Identify which cell holds the provided text, then report its [X, Y] central coordinate. 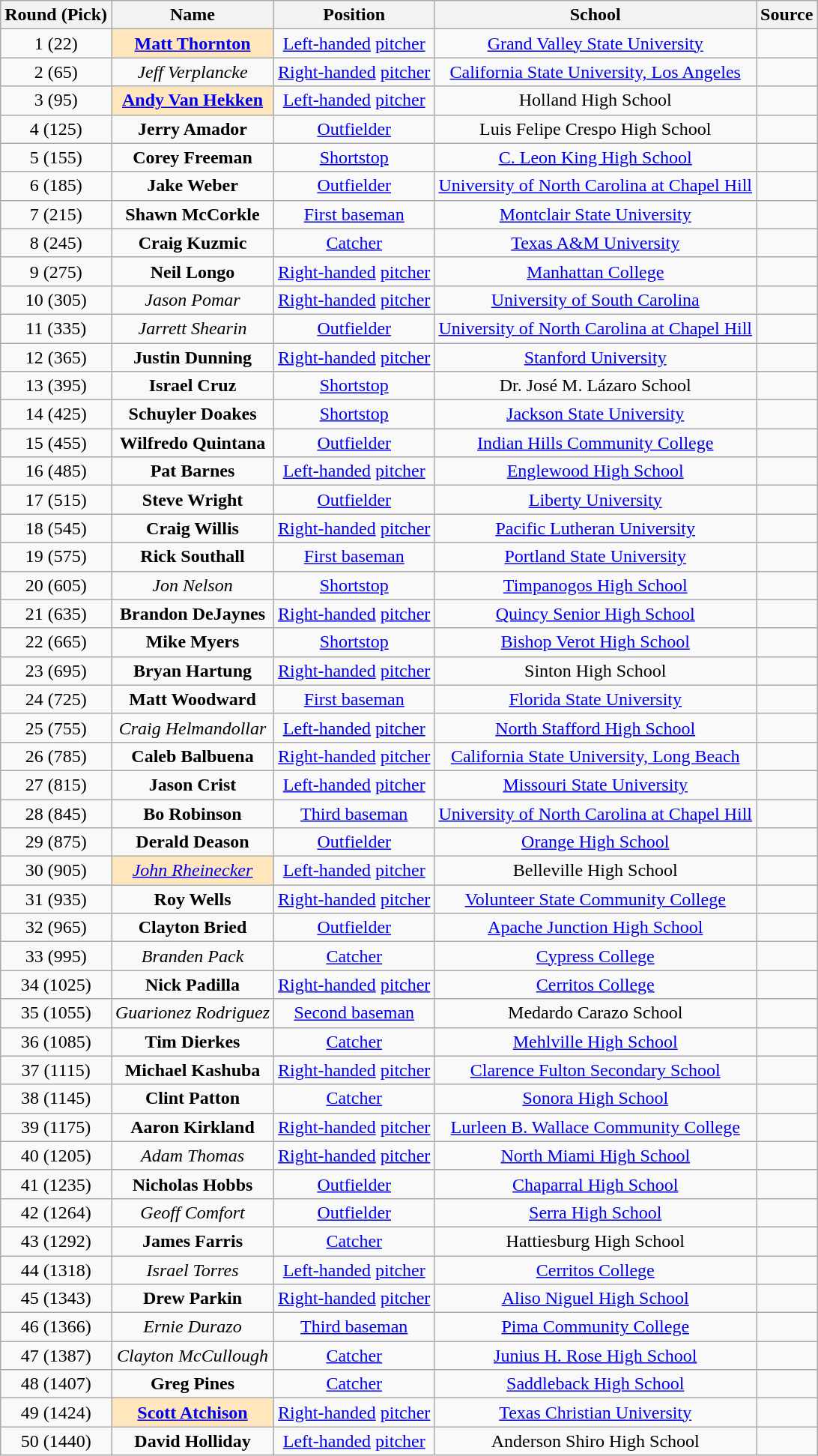
24 (725) [56, 699]
Craig Willis [192, 528]
Nicholas Hobbs [192, 1184]
Liberty University [596, 500]
Grand Valley State University [596, 43]
Luis Felipe Crespo High School [596, 129]
Adam Thomas [192, 1156]
Rick Southall [192, 557]
California State University, Los Angeles [596, 72]
Florida State University [596, 699]
48 (1407) [56, 1384]
3 (95) [56, 100]
Craig Helmandollar [192, 728]
Serra High School [596, 1212]
Branden Pack [192, 956]
Quincy Senior High School [596, 614]
Aliso Niguel High School [596, 1299]
Apache Junction High School [596, 928]
Chaparral High School [596, 1184]
Guarionez Rodriguez [192, 1013]
James Farris [192, 1241]
17 (515) [56, 500]
29 (875) [56, 842]
Ernie Durazo [192, 1327]
Matt Woodward [192, 699]
50 (1440) [56, 1441]
Sonora High School [596, 1099]
Indian Hills Community College [596, 443]
Jerry Amador [192, 129]
42 (1264) [56, 1212]
11 (335) [56, 328]
Portland State University [596, 557]
Geoff Comfort [192, 1212]
18 (545) [56, 528]
44 (1318) [56, 1270]
19 (575) [56, 557]
36 (1085) [56, 1042]
Scott Atchison [192, 1413]
Clarence Fulton Secondary School [596, 1070]
Timpanogos High School [596, 585]
Bishop Verot High School [596, 642]
Orange High School [596, 842]
North Miami High School [596, 1156]
Jeff Verplancke [192, 72]
Missouri State University [596, 785]
15 (455) [56, 443]
39 (1175) [56, 1127]
8 (245) [56, 243]
16 (485) [56, 471]
Greg Pines [192, 1384]
Pima Community College [596, 1327]
Craig Kuzmic [192, 243]
David Holliday [192, 1441]
Shawn McCorkle [192, 214]
Lurleen B. Wallace Community College [596, 1127]
40 (1205) [56, 1156]
Medardo Carazo School [596, 1013]
14 (425) [56, 414]
25 (755) [56, 728]
26 (785) [56, 756]
Neil Longo [192, 271]
Manhattan College [596, 271]
2 (65) [56, 72]
Mehlville High School [596, 1042]
Aaron Kirkland [192, 1127]
31 (935) [56, 899]
Texas Christian University [596, 1413]
45 (1343) [56, 1299]
Stanford University [596, 357]
46 (1366) [56, 1327]
Clayton McCullough [192, 1356]
Steve Wright [192, 500]
Bryan Hartung [192, 671]
7 (215) [56, 214]
23 (695) [56, 671]
22 (665) [56, 642]
Holland High School [596, 100]
Clint Patton [192, 1099]
5 (155) [56, 157]
28 (845) [56, 813]
School [596, 15]
Derald Deason [192, 842]
Source [787, 15]
University of South Carolina [596, 300]
Position [354, 15]
Second baseman [354, 1013]
Roy Wells [192, 899]
35 (1055) [56, 1013]
Name [192, 15]
32 (965) [56, 928]
Anderson Shiro High School [596, 1441]
Israel Cruz [192, 386]
49 (1424) [56, 1413]
Jake Weber [192, 186]
Round (Pick) [56, 15]
California State University, Long Beach [596, 756]
Matt Thornton [192, 43]
Jason Pomar [192, 300]
41 (1235) [56, 1184]
Jarrett Shearin [192, 328]
Englewood High School [596, 471]
Corey Freeman [192, 157]
30 (905) [56, 871]
Caleb Balbuena [192, 756]
Clayton Bried [192, 928]
Mike Myers [192, 642]
Montclair State University [596, 214]
Junius H. Rose High School [596, 1356]
12 (365) [56, 357]
Hattiesburg High School [596, 1241]
1 (22) [56, 43]
C. Leon King High School [596, 157]
Drew Parkin [192, 1299]
47 (1387) [56, 1356]
Israel Torres [192, 1270]
Pacific Lutheran University [596, 528]
Tim Dierkes [192, 1042]
37 (1115) [56, 1070]
Nick Padilla [192, 985]
Volunteer State Community College [596, 899]
33 (995) [56, 956]
Jackson State University [596, 414]
21 (635) [56, 614]
North Stafford High School [596, 728]
10 (305) [56, 300]
43 (1292) [56, 1241]
Sinton High School [596, 671]
Jon Nelson [192, 585]
Texas A&M University [596, 243]
Belleville High School [596, 871]
Cypress College [596, 956]
Jason Crist [192, 785]
13 (395) [56, 386]
4 (125) [56, 129]
20 (605) [56, 585]
Andy Van Hekken [192, 100]
Wilfredo Quintana [192, 443]
38 (1145) [56, 1099]
6 (185) [56, 186]
Michael Kashuba [192, 1070]
Schuyler Doakes [192, 414]
Pat Barnes [192, 471]
27 (815) [56, 785]
9 (275) [56, 271]
Bo Robinson [192, 813]
Brandon DeJaynes [192, 614]
34 (1025) [56, 985]
Dr. José M. Lázaro School [596, 386]
Justin Dunning [192, 357]
John Rheinecker [192, 871]
Saddleback High School [596, 1384]
